Output the [X, Y] coordinate of the center of the cell containing the given text.  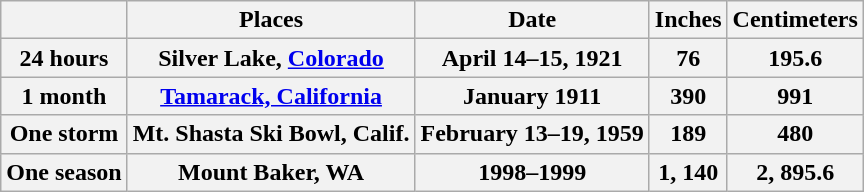
480 [795, 134]
Date [532, 20]
January 1911 [532, 96]
Mount Baker, WA [271, 172]
1, 140 [688, 172]
Tamarack, California [271, 96]
991 [795, 96]
24 hours [64, 58]
390 [688, 96]
Silver Lake, Colorado [271, 58]
One season [64, 172]
189 [688, 134]
Inches [688, 20]
Places [271, 20]
2, 895.6 [795, 172]
1998–1999 [532, 172]
76 [688, 58]
February 13–19, 1959 [532, 134]
One storm [64, 134]
Centimeters [795, 20]
Mt. Shasta Ski Bowl, Calif. [271, 134]
April 14–15, 1921 [532, 58]
195.6 [795, 58]
1 month [64, 96]
